Return the (x, y) coordinate for the center point of the cell that contains the specified text.  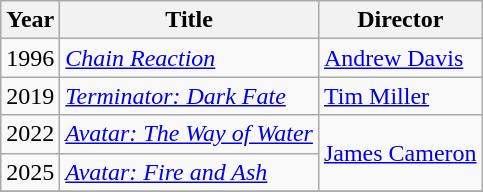
Terminator: Dark Fate (190, 96)
Avatar: The Way of Water (190, 134)
Tim Miller (400, 96)
Chain Reaction (190, 58)
Avatar: Fire and Ash (190, 172)
James Cameron (400, 153)
Director (400, 20)
2022 (30, 134)
Title (190, 20)
2019 (30, 96)
2025 (30, 172)
Year (30, 20)
Andrew Davis (400, 58)
1996 (30, 58)
